Determine the [x, y] coordinate at the center of the cell enclosing the given text.  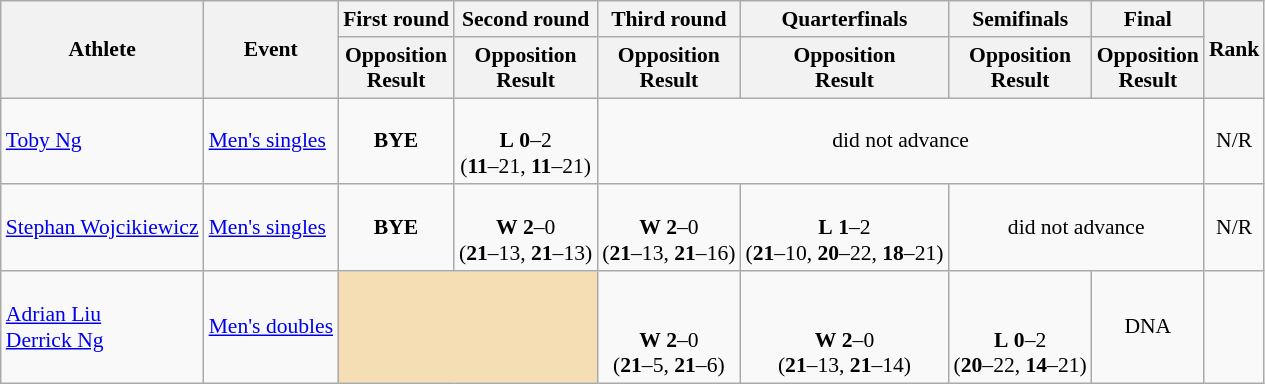
Toby Ng [102, 142]
Athlete [102, 50]
DNA [1148, 327]
Final [1148, 19]
Quarterfinals [844, 19]
L 1–2(21–10, 20–22, 18–21) [844, 228]
Third round [668, 19]
L 0–2(20–22, 14–21) [1020, 327]
L 0–2(11–21, 11–21) [526, 142]
Rank [1234, 50]
Adrian LiuDerrick Ng [102, 327]
Semifinals [1020, 19]
Second round [526, 19]
Event [272, 50]
W 2–0(21–13, 21–13) [526, 228]
Stephan Wojcikiewicz [102, 228]
W 2–0(21–13, 21–16) [668, 228]
Men's doubles [272, 327]
W 2–0(21–13, 21–14) [844, 327]
First round [396, 19]
W 2–0(21–5, 21–6) [668, 327]
